Return [x, y] of the center of cell containing provided text 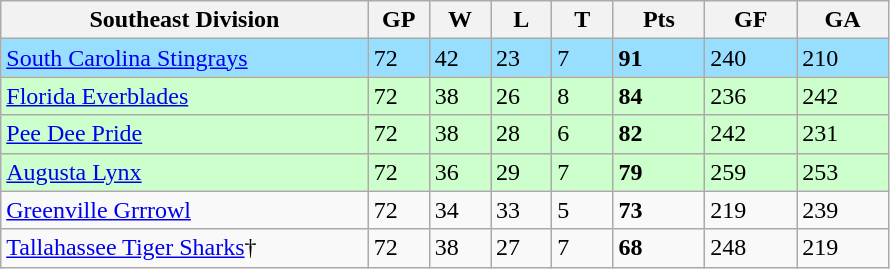
23 [522, 58]
29 [522, 172]
33 [522, 210]
GP [398, 20]
91 [659, 58]
82 [659, 134]
259 [751, 172]
T [582, 20]
6 [582, 134]
26 [522, 96]
248 [751, 248]
GF [751, 20]
34 [460, 210]
5 [582, 210]
Greenville Grrrowl [184, 210]
210 [843, 58]
79 [659, 172]
231 [843, 134]
68 [659, 248]
L [522, 20]
Augusta Lynx [184, 172]
240 [751, 58]
W [460, 20]
GA [843, 20]
Pee Dee Pride [184, 134]
Southeast Division [184, 20]
Pts [659, 20]
73 [659, 210]
84 [659, 96]
239 [843, 210]
253 [843, 172]
28 [522, 134]
42 [460, 58]
236 [751, 96]
Florida Everblades [184, 96]
36 [460, 172]
South Carolina Stingrays [184, 58]
8 [582, 96]
Tallahassee Tiger Sharks† [184, 248]
27 [522, 248]
